Determine the (x, y) coordinate at the center of the cell enclosing the given text.  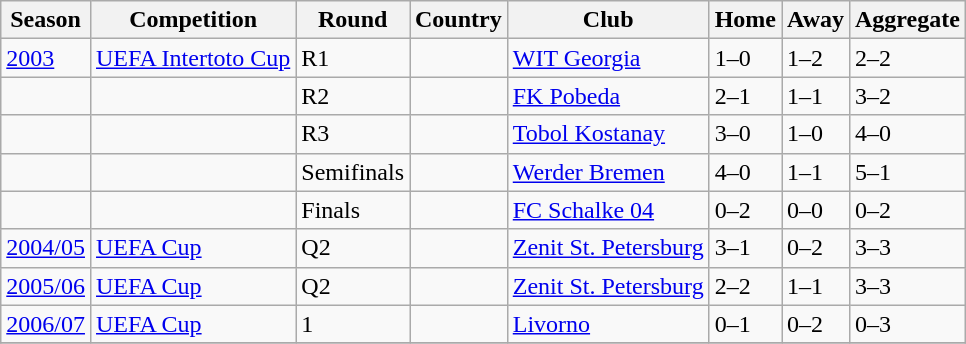
R2 (353, 96)
3–1 (745, 248)
R1 (353, 58)
2006/07 (46, 324)
Tobol Kostanay (608, 134)
0–0 (816, 210)
1 (353, 324)
Country (459, 20)
2005/06 (46, 286)
Round (353, 20)
Finals (353, 210)
2004/05 (46, 248)
WIT Georgia (608, 58)
Aggregate (907, 20)
Semifinals (353, 172)
Club (608, 20)
UEFA Intertoto Cup (192, 58)
1–2 (816, 58)
0–3 (907, 324)
R3 (353, 134)
2–1 (745, 96)
Home (745, 20)
Livorno (608, 324)
Season (46, 20)
3–2 (907, 96)
Away (816, 20)
5–1 (907, 172)
Competition (192, 20)
3–0 (745, 134)
0–1 (745, 324)
Werder Bremen (608, 172)
FC Schalke 04 (608, 210)
2003 (46, 58)
FK Pobeda (608, 96)
